Capture the cell that displays the provided text and extract its (x, y) central coordinate. 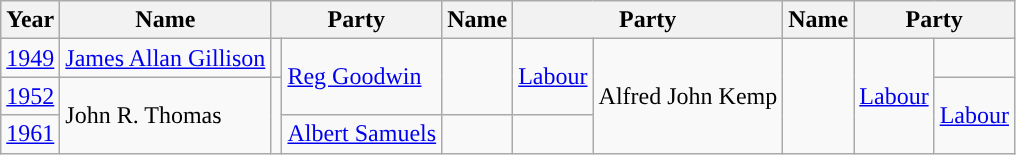
Albert Samuels (362, 134)
John R. Thomas (166, 115)
1949 (30, 58)
Reg Goodwin (362, 77)
Alfred John Kemp (688, 96)
1961 (30, 134)
Year (30, 20)
1952 (30, 96)
James Allan Gillison (166, 58)
